Scan for the cell matching the given text and deliver its [x, y] coordinate at center. 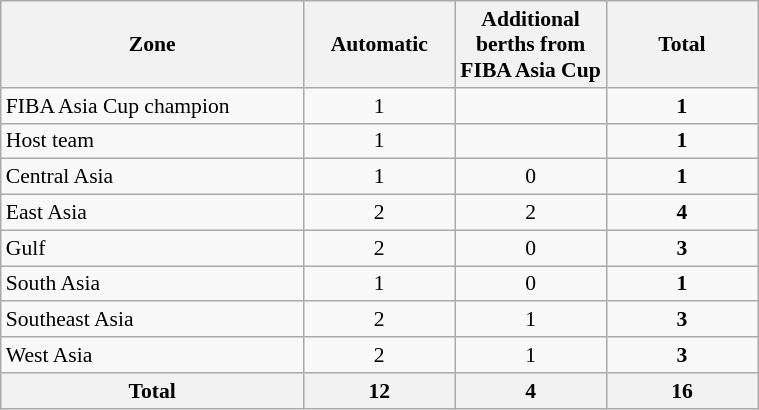
Automatic [380, 44]
12 [380, 391]
FIBA Asia Cup champion [152, 106]
Central Asia [152, 177]
Host team [152, 141]
Zone [152, 44]
16 [682, 391]
West Asia [152, 355]
Gulf [152, 248]
Southeast Asia [152, 320]
South Asia [152, 284]
East Asia [152, 213]
Additional berths from FIBA Asia Cup [530, 44]
